Pinpoint the cell where the given text exists, returning its (X, Y) midpoint coordinate. 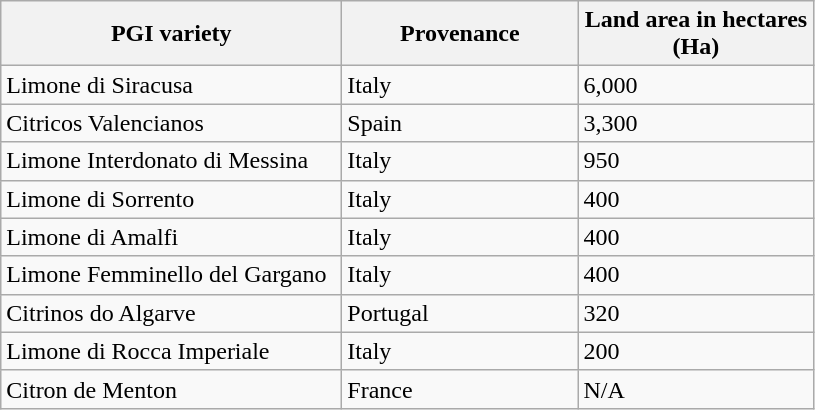
950 (696, 161)
Citron de Menton (172, 389)
Citrinos do Algarve (172, 313)
Limone Interdonato di Messina (172, 161)
3,300 (696, 123)
N/A (696, 389)
Limone di Amalfi (172, 237)
Limone di Sorrento (172, 199)
200 (696, 351)
Portugal (460, 313)
Land area in hectares (Ha) (696, 34)
Spain (460, 123)
320 (696, 313)
Citricos Valencianos (172, 123)
PGI variety (172, 34)
Provenance (460, 34)
Limone di Siracusa (172, 85)
Limone di Rocca Imperiale (172, 351)
France (460, 389)
6,000 (696, 85)
Limone Femminello del Gargano (172, 275)
